For the text-containing cell, return its midpoint in [X, Y] coordinate format. 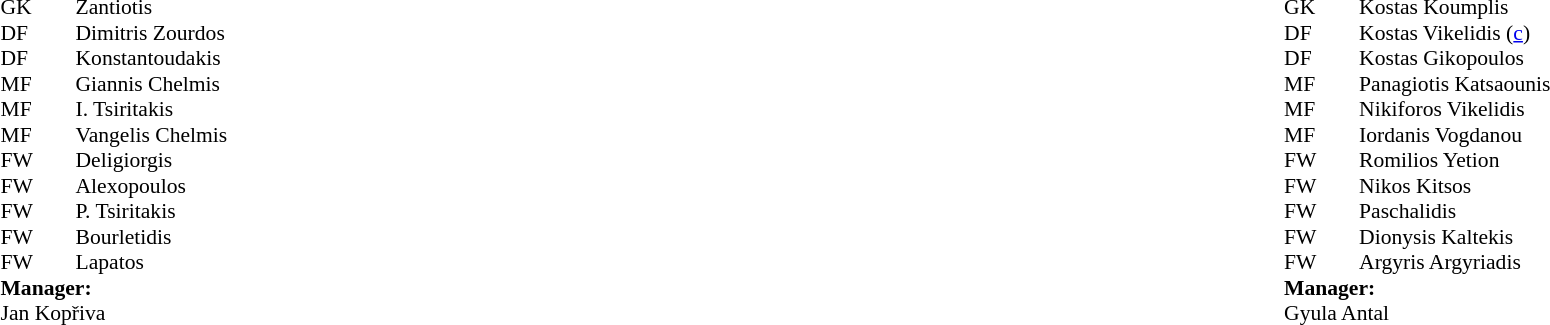
Konstantoudakis [152, 59]
P. Tsiritakis [152, 211]
Nikos Kitsos [1454, 186]
Giannis Chelmis [152, 84]
Bourletidis [152, 237]
Alexopoulos [152, 186]
Dimitris Zourdos [152, 33]
Paschalidis [1454, 211]
Kostas Gikopoulos [1454, 59]
Lapatos [152, 263]
Nikiforos Vikelidis [1454, 109]
Kostas Vikelidis (c) [1454, 33]
Iordanis Vogdanou [1454, 135]
Dionysis Kaltekis [1454, 237]
I. Tsiritakis [152, 109]
Vangelis Chelmis [152, 135]
Deligiorgis [152, 161]
Romilios Yetion [1454, 161]
Panagiotis Katsaounis [1454, 84]
Argyris Argyriadis [1454, 263]
